Find where the given text appears and provide that cell's center as [x, y] coordinate. 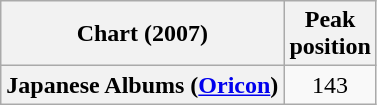
143 [330, 85]
Chart (2007) [142, 34]
Peakposition [330, 34]
Japanese Albums (Oricon) [142, 85]
